Scan for the cell matching the given text and deliver its [X, Y] coordinate at center. 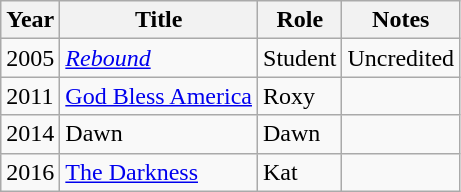
God Bless America [159, 96]
The Darkness [159, 172]
2011 [30, 96]
Student [300, 58]
Rebound [159, 58]
2016 [30, 172]
Notes [401, 20]
Title [159, 20]
Role [300, 20]
2005 [30, 58]
Roxy [300, 96]
2014 [30, 134]
Year [30, 20]
Kat [300, 172]
Uncredited [401, 58]
